Provide the [X, Y] coordinate of the cell's center where the given text is located.  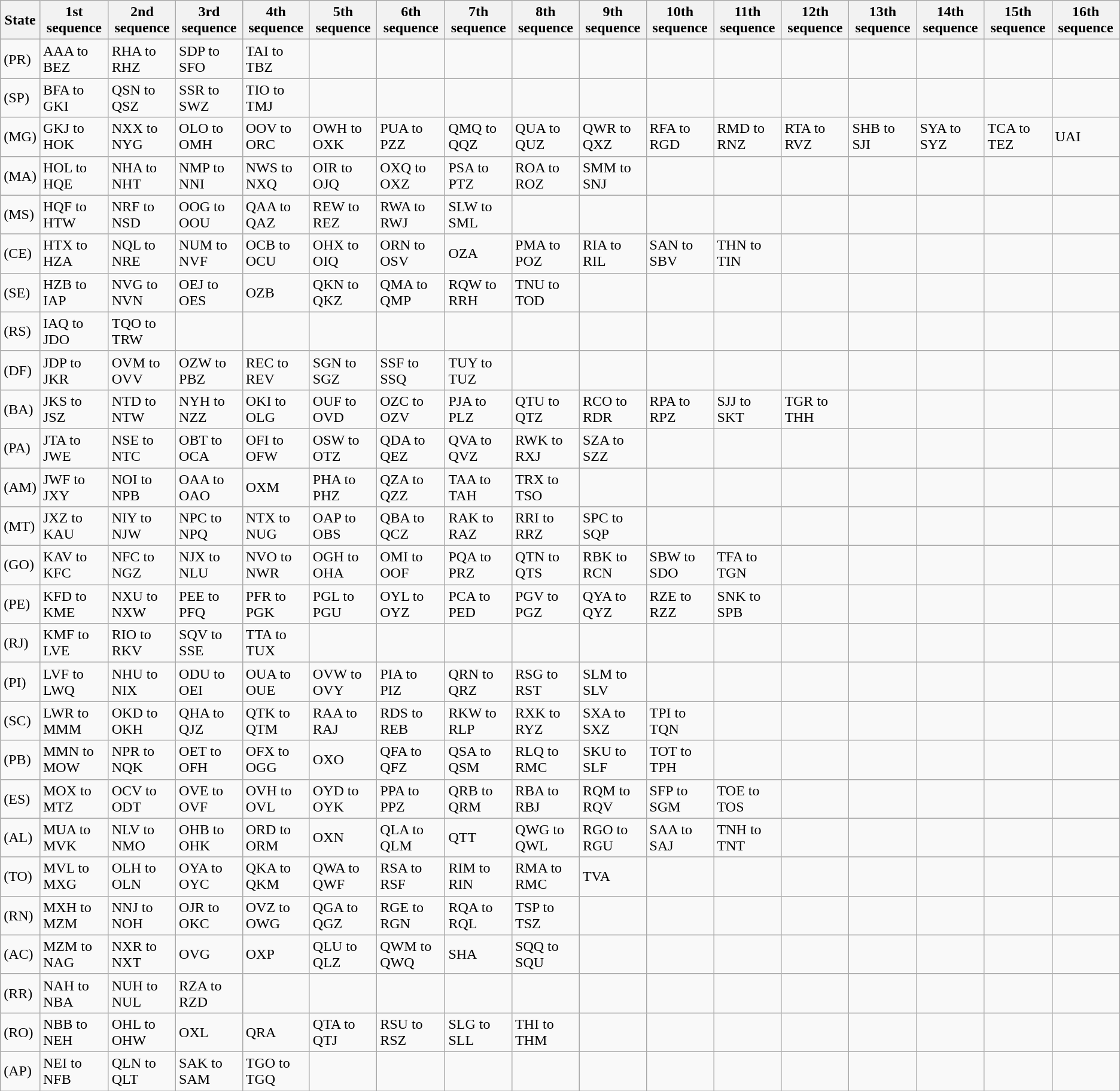
RHA to RHZ [142, 59]
QMQ to QQZ [479, 136]
LVF to LWQ [74, 682]
(RR) [20, 993]
QSA to QSM [479, 760]
QBA to QCZ [411, 527]
TIO to TMJ [276, 98]
NUM to NVF [209, 254]
(CE) [20, 254]
SMM to SNJ [613, 176]
TNU to TOD [546, 292]
OAP to OBS [343, 527]
5th sequence [343, 20]
JXZ to KAU [74, 527]
MMN to MOW [74, 760]
(AM) [20, 487]
QTA to QTJ [343, 1032]
TAI to TBZ [276, 59]
OET to OFH [209, 760]
NUH to NUL [142, 993]
SLG to SLL [479, 1032]
RSA to RSF [411, 876]
(MA) [20, 176]
SNK to SPB [748, 604]
SXA to SXZ [613, 721]
13th sequence [883, 20]
QTU to QTZ [546, 409]
QAA to QAZ [276, 214]
QVA to QVZ [479, 448]
QWA to QWF [343, 876]
THI to THM [546, 1032]
OZA [479, 254]
SKU to SLF [613, 760]
REW to REZ [343, 214]
BFA to GKI [74, 98]
SHB to SJI [883, 136]
MXH to MZM [74, 916]
4th sequence [276, 20]
OVM to OVV [142, 370]
HOL to HQE [74, 176]
RQM to RQV [613, 798]
NQL to NRE [142, 254]
State [20, 20]
LWR to MMM [74, 721]
PUA to PZZ [411, 136]
OFI to OFW [276, 448]
RRI to RRZ [546, 527]
NNJ to NOH [142, 916]
OKI to OLG [276, 409]
TAA to TAH [479, 487]
QRB to QRM [479, 798]
SSR to SWZ [209, 98]
NRF to NSD [142, 214]
NOI to NPB [142, 487]
PFR to PGK [276, 604]
NVG to NVN [142, 292]
1st sequence [74, 20]
QYA to QYZ [613, 604]
RTA to RVZ [815, 136]
JKS to JSZ [74, 409]
OZB [276, 292]
RIO to RKV [142, 643]
OVE to OVF [209, 798]
SQV to SSE [209, 643]
QTT [479, 838]
6th sequence [411, 20]
(RS) [20, 332]
RDS to REB [411, 721]
(TO) [20, 876]
SDP to SFO [209, 59]
RBK to RCN [613, 565]
RQW to RRH [479, 292]
NYH to NZZ [209, 409]
QTK to QTM [276, 721]
JWF to JXY [74, 487]
2nd sequence [142, 20]
(ES) [20, 798]
(GO) [20, 565]
QFA to QFZ [411, 760]
PJA to PLZ [479, 409]
RFA to RGD [680, 136]
REC to REV [276, 370]
QRN to QRZ [479, 682]
TOT to TPH [680, 760]
ORD to ORM [276, 838]
MVL to MXG [74, 876]
14th sequence [950, 20]
HQF to HTW [74, 214]
PCA to PED [479, 604]
NXU to NXW [142, 604]
QSN to QSZ [142, 98]
SBW to SDO [680, 565]
OKD to OKH [142, 721]
OCB to OCU [276, 254]
OYD to OYK [343, 798]
OMI to OOF [411, 565]
NJX to NLU [209, 565]
16th sequence [1085, 20]
SAK to SAM [209, 1071]
RGE to RGN [411, 916]
(PR) [20, 59]
NMP to NNI [209, 176]
10th sequence [680, 20]
OXP [276, 954]
SQQ to SQU [546, 954]
(PE) [20, 604]
NSE to NTC [142, 448]
OLH to OLN [142, 876]
(PA) [20, 448]
OEJ to OES [209, 292]
OYL to OYZ [411, 604]
NEI to NFB [74, 1071]
TQO to TRW [142, 332]
SYA to SYZ [950, 136]
OCV to ODT [142, 798]
9th sequence [613, 20]
TTA to TUX [276, 643]
RQA to RQL [479, 916]
(DF) [20, 370]
QWG to QWL [546, 838]
RLQ to RMC [546, 760]
NPC to NPQ [209, 527]
TFA to TGN [748, 565]
NFC to NGZ [142, 565]
TRX to TSO [546, 487]
(RO) [20, 1032]
OUA to OUE [276, 682]
RGO to RGU [613, 838]
OBT to OCA [209, 448]
TPI to TQN [680, 721]
NVO to NWR [276, 565]
OZW to PBZ [209, 370]
QTN to QTS [546, 565]
OXQ to OXZ [411, 176]
NLV to NMO [142, 838]
RAA to RAJ [343, 721]
(SP) [20, 98]
RAK to RAZ [479, 527]
NPR to NQK [142, 760]
TCA to TEZ [1018, 136]
PSA to PTZ [479, 176]
PGV to PGZ [546, 604]
RWA to RWJ [411, 214]
MOX to MTZ [74, 798]
NIY to NJW [142, 527]
OSW to OTZ [343, 448]
NXR to NXT [142, 954]
RCO to RDR [613, 409]
QLU to QLZ [343, 954]
MUA to MVK [74, 838]
OLO to OMH [209, 136]
SGN to SGZ [343, 370]
SAA to SAJ [680, 838]
RKW to RLP [479, 721]
GKJ to HOK [74, 136]
NBB to NEH [74, 1032]
12th sequence [815, 20]
RZA to RZD [209, 993]
(SC) [20, 721]
RIA to RIL [613, 254]
OHB to OHK [209, 838]
(MT) [20, 527]
QHA to QJZ [209, 721]
QKA to QKM [276, 876]
TGO to TGQ [276, 1071]
OWH to OXK [343, 136]
SPC to SQP [613, 527]
OOG to OOU [209, 214]
(AL) [20, 838]
SAN to SBV [680, 254]
PEE to PFQ [209, 604]
QMA to QMP [411, 292]
JDP to JKR [74, 370]
UAI [1085, 136]
QGA to QGZ [343, 916]
NWS to NXQ [276, 176]
15th sequence [1018, 20]
QUA to QUZ [546, 136]
JTA to JWE [74, 448]
OXL [209, 1032]
OUF to OVD [343, 409]
ORN to OSV [411, 254]
OVH to OVL [276, 798]
QKN to QKZ [343, 292]
QWR to QXZ [613, 136]
SLW to SML [479, 214]
NHA to NHT [142, 176]
TNH to TNT [748, 838]
QWM to QWQ [411, 954]
NAH to NBA [74, 993]
OFX to OGG [276, 760]
OVG [209, 954]
SHA [479, 954]
(BA) [20, 409]
PPA to PPZ [411, 798]
3rd sequence [209, 20]
PHA to PHZ [343, 487]
KMF to LVE [74, 643]
(PI) [20, 682]
RSU to RSZ [411, 1032]
SFP to SGM [680, 798]
SJJ to SKT [748, 409]
OYA to OYC [209, 876]
OHX to OIQ [343, 254]
KFD to KME [74, 604]
OHL to OHW [142, 1032]
QZA to QZZ [411, 487]
(AP) [20, 1071]
OXM [276, 487]
(PB) [20, 760]
ROA to ROZ [546, 176]
PGL to PGU [343, 604]
OJR to OKC [209, 916]
RZE to RZZ [680, 604]
(MS) [20, 214]
OZC to OZV [411, 409]
OXO [343, 760]
MZM to NAG [74, 954]
RBA to RBJ [546, 798]
PQA to PRZ [479, 565]
SSF to SSQ [411, 370]
RPA to RPZ [680, 409]
QRA [276, 1032]
RWK to RXJ [546, 448]
HTX to HZA [74, 254]
(RJ) [20, 643]
RIM to RIN [479, 876]
RMD to RNZ [748, 136]
QLA to QLM [411, 838]
RXK to RYZ [546, 721]
KAV to KFC [74, 565]
PMA to POZ [546, 254]
7th sequence [479, 20]
OXN [343, 838]
THN to TIN [748, 254]
SLM to SLV [613, 682]
ODU to OEI [209, 682]
OOV to ORC [276, 136]
TOE to TOS [748, 798]
NTD to NTW [142, 409]
TUY to TUZ [479, 370]
HZB to IAP [74, 292]
OVW to OVY [343, 682]
RSG to RST [546, 682]
OIR to OJQ [343, 176]
TGR to THH [815, 409]
SZA to SZZ [613, 448]
AAA to BEZ [74, 59]
11th sequence [748, 20]
TVA [613, 876]
QLN to QLT [142, 1071]
OVZ to OWG [276, 916]
8th sequence [546, 20]
IAQ to JDO [74, 332]
QDA to QEZ [411, 448]
NTX to NUG [276, 527]
(AC) [20, 954]
TSP to TSZ [546, 916]
NXX to NYG [142, 136]
PIA to PIZ [411, 682]
(MG) [20, 136]
RMA to RMC [546, 876]
(RN) [20, 916]
OGH to OHA [343, 565]
(SE) [20, 292]
NHU to NIX [142, 682]
OAA to OAO [209, 487]
